For the text-containing cell, return its midpoint in [x, y] coordinate format. 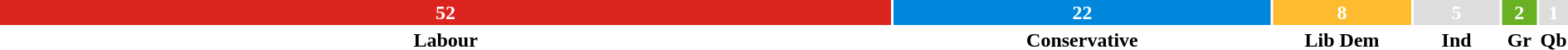
52 [446, 12]
1 [1553, 12]
2 [1520, 12]
8 [1342, 12]
5 [1456, 12]
22 [1082, 12]
